For the text-containing cell, return its midpoint in (X, Y) coordinate format. 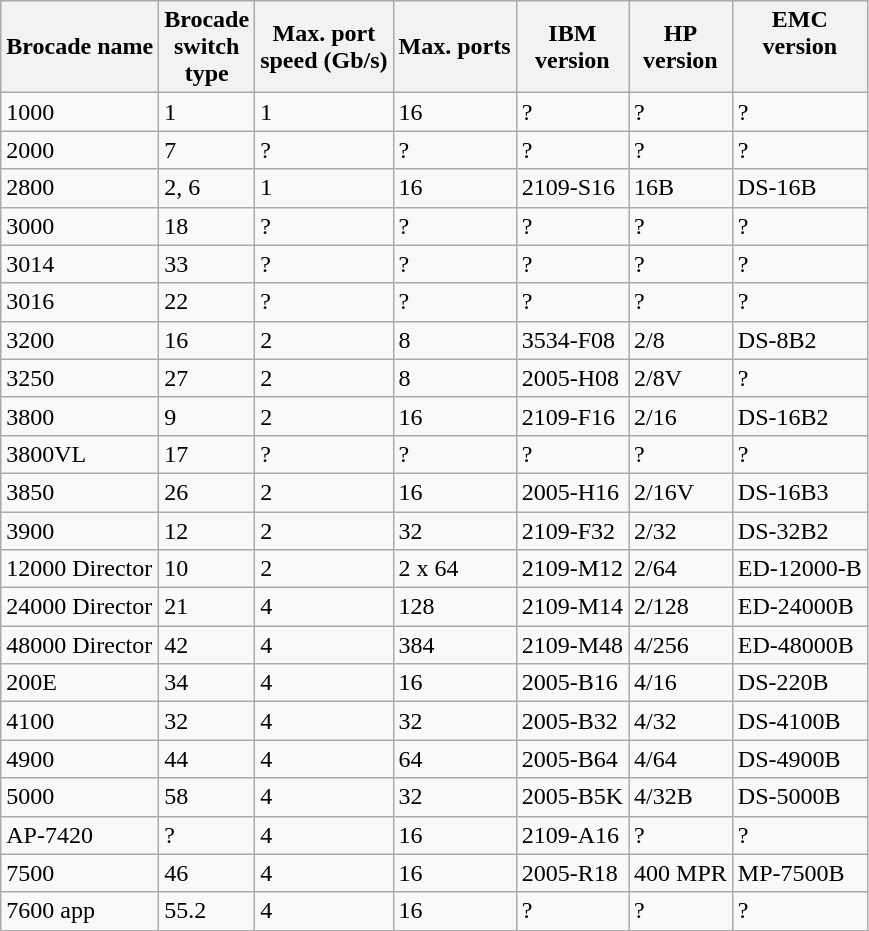
4/32B (681, 797)
DS-8B2 (800, 340)
12 (207, 531)
58 (207, 797)
Max. ports (454, 47)
EMC version (800, 47)
384 (454, 645)
26 (207, 492)
DS-16B2 (800, 416)
4900 (80, 759)
ED-12000-B (800, 569)
IBM version (572, 47)
3014 (80, 264)
DS-16B (800, 188)
7500 (80, 873)
Brocade name (80, 47)
2005-H08 (572, 378)
2109-F16 (572, 416)
3250 (80, 378)
2109-M12 (572, 569)
27 (207, 378)
22 (207, 302)
DS-32B2 (800, 531)
2/16 (681, 416)
2000 (80, 150)
21 (207, 607)
MP-7500B (800, 873)
ED-24000B (800, 607)
2 x 64 (454, 569)
7600 app (80, 911)
DS-220B (800, 683)
44 (207, 759)
2/64 (681, 569)
400 MPR (681, 873)
2005-B32 (572, 721)
33 (207, 264)
ED-48000B (800, 645)
64 (454, 759)
4/32 (681, 721)
4/64 (681, 759)
DS-4100B (800, 721)
2, 6 (207, 188)
42 (207, 645)
48000 Director (80, 645)
3000 (80, 226)
AP-7420 (80, 835)
3800 (80, 416)
34 (207, 683)
18 (207, 226)
2/32 (681, 531)
2109-A16 (572, 835)
10 (207, 569)
DS-4900B (800, 759)
DS-5000B (800, 797)
200E (80, 683)
2109-M48 (572, 645)
3850 (80, 492)
2005-B5K (572, 797)
4100 (80, 721)
7 (207, 150)
46 (207, 873)
12000 Director (80, 569)
9 (207, 416)
2109-F32 (572, 531)
2800 (80, 188)
1000 (80, 112)
2109-S16 (572, 188)
2/8V (681, 378)
2/128 (681, 607)
128 (454, 607)
Max. port speed (Gb/s) (324, 47)
2/16V (681, 492)
3900 (80, 531)
3534-F08 (572, 340)
3200 (80, 340)
17 (207, 454)
16B (681, 188)
2/8 (681, 340)
4/256 (681, 645)
24000 Director (80, 607)
3016 (80, 302)
2005-R18 (572, 873)
HP version (681, 47)
2005-B16 (572, 683)
2005-B64 (572, 759)
DS-16B3 (800, 492)
55.2 (207, 911)
2109-M14 (572, 607)
Brocadeswitchtype (207, 47)
3800VL (80, 454)
5000 (80, 797)
4/16 (681, 683)
2005-H16 (572, 492)
